Search for the cell housing the specified text and yield its [x, y] center coordinate. 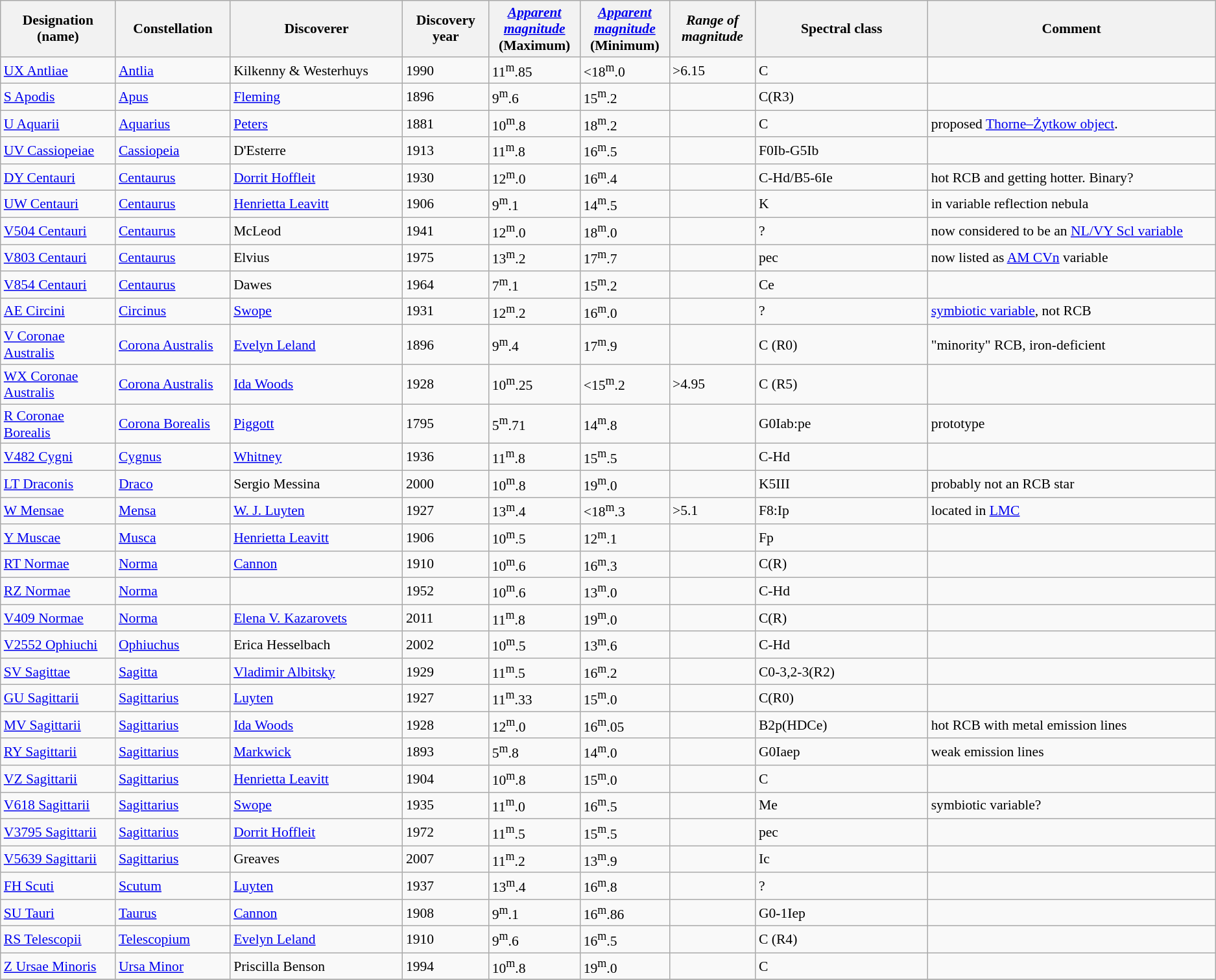
<15m.2 [625, 384]
18m.2 [625, 123]
Elvius [316, 258]
V803 Centauri [58, 258]
symbiotic variable? [1071, 806]
K5III [842, 484]
G0-1Iep [842, 913]
1931 [446, 311]
K [842, 204]
located in LMC [1071, 511]
UX Antliae [58, 70]
now considered to be an NL/VY Scl variable [1071, 231]
Elena V. Kazarovets [316, 617]
Z Ursae Minoris [58, 966]
5m.8 [534, 752]
Kilkenny & Westerhuys [316, 70]
C (R0) [842, 345]
Discoverer [316, 29]
9m.4 [534, 345]
13m.2 [534, 258]
17m.7 [625, 258]
Greaves [316, 859]
symbiotic variable, not RCB [1071, 311]
probably not an RCB star [1071, 484]
D'Esterre [316, 150]
1975 [446, 258]
Ursa Minor [173, 966]
Circinus [173, 311]
2007 [446, 859]
F8:Ip [842, 511]
11m.85 [534, 70]
Constellation [173, 29]
RZ Normae [58, 592]
1936 [446, 457]
V482 Cygni [58, 457]
18m.0 [625, 231]
1964 [446, 284]
2011 [446, 617]
C (R4) [842, 939]
1893 [446, 752]
prototype [1071, 424]
Vladimir Albitsky [316, 672]
>4.95 [712, 384]
Piggott [316, 424]
1929 [446, 672]
16m.0 [625, 311]
B2p(HDCe) [842, 725]
in variable reflection nebula [1071, 204]
UV Cassiopeiae [58, 150]
proposed Thorne–Żytkow object. [1071, 123]
now listed as AM CVn variable [1071, 258]
F0Ib-G5Ib [842, 150]
SV Sagittae [58, 672]
V3795 Sagittarii [58, 833]
U Aquarii [58, 123]
13m.6 [625, 645]
McLeod [316, 231]
2002 [446, 645]
hot RCB and getting hotter. Binary? [1071, 178]
Scutum [173, 886]
R Coronae Borealis [58, 424]
Apus [173, 97]
V504 Centauri [58, 231]
V2552 Ophiuchi [58, 645]
1972 [446, 833]
Aquarius [173, 123]
MV Sagittarii [58, 725]
11m.33 [534, 698]
16m.4 [625, 178]
Dawes [316, 284]
13m.9 [625, 859]
V854 Centauri [58, 284]
Markwick [316, 752]
Taurus [173, 913]
1930 [446, 178]
G0Iab:pe [842, 424]
16m.3 [625, 564]
5m.71 [534, 424]
C (R5) [842, 384]
1994 [446, 966]
>5.1 [712, 511]
Apparent magnitude (Maximum) [534, 29]
V618 Sagittarii [58, 806]
<18m.0 [625, 70]
12m.2 [534, 311]
1913 [446, 150]
10m.25 [534, 384]
16m.05 [625, 725]
1952 [446, 592]
12m.1 [625, 537]
RT Normae [58, 564]
Sagitta [173, 672]
13m.0 [625, 592]
Designation (name) [58, 29]
1795 [446, 424]
7m.1 [534, 284]
14m.0 [625, 752]
"minority" RCB, iron-deficient [1071, 345]
W. J. Luyten [316, 511]
14m.8 [625, 424]
16m.8 [625, 886]
Ophiuchus [173, 645]
Cygnus [173, 457]
C0-3,2-3(R2) [842, 672]
Y Muscae [58, 537]
Fp [842, 537]
C(R3) [842, 97]
1990 [446, 70]
1904 [446, 778]
2000 [446, 484]
1935 [446, 806]
16m.86 [625, 913]
Priscilla Benson [316, 966]
UW Centauri [58, 204]
Cassiopeia [173, 150]
1937 [446, 886]
FH Scuti [58, 886]
1941 [446, 231]
11m.2 [534, 859]
RS Telescopii [58, 939]
WX Coronae Australis [58, 384]
Antlia [173, 70]
17m.9 [625, 345]
11m.0 [534, 806]
Whitney [316, 457]
VZ Sagittarii [58, 778]
C(R0) [842, 698]
AE Circini [58, 311]
C-Hd/B5-6Ie [842, 178]
weak emission lines [1071, 752]
>6.15 [712, 70]
Comment [1071, 29]
Ce [842, 284]
W Mensae [58, 511]
DY Centauri [58, 178]
Sergio Messina [316, 484]
V5639 Sagittarii [58, 859]
1881 [446, 123]
Me [842, 806]
Mensa [173, 511]
Spectral class [842, 29]
Ic [842, 859]
14m.5 [625, 204]
Musca [173, 537]
Fleming [316, 97]
<18m.3 [625, 511]
Telescopium [173, 939]
RY Sagittarii [58, 752]
LT Draconis [58, 484]
1908 [446, 913]
Draco [173, 484]
V Coronae Australis [58, 345]
Erica Hesselbach [316, 645]
V409 Normae [58, 617]
G0Iaep [842, 752]
Apparent magnitude (Minimum) [625, 29]
Range of magnitude [712, 29]
16m.2 [625, 672]
S Apodis [58, 97]
Discovery year [446, 29]
hot RCB with metal emission lines [1071, 725]
Corona Borealis [173, 424]
Peters [316, 123]
GU Sagittarii [58, 698]
SU Tauri [58, 913]
